From the cell containing the given text, extract its center point as [x, y] coordinate. 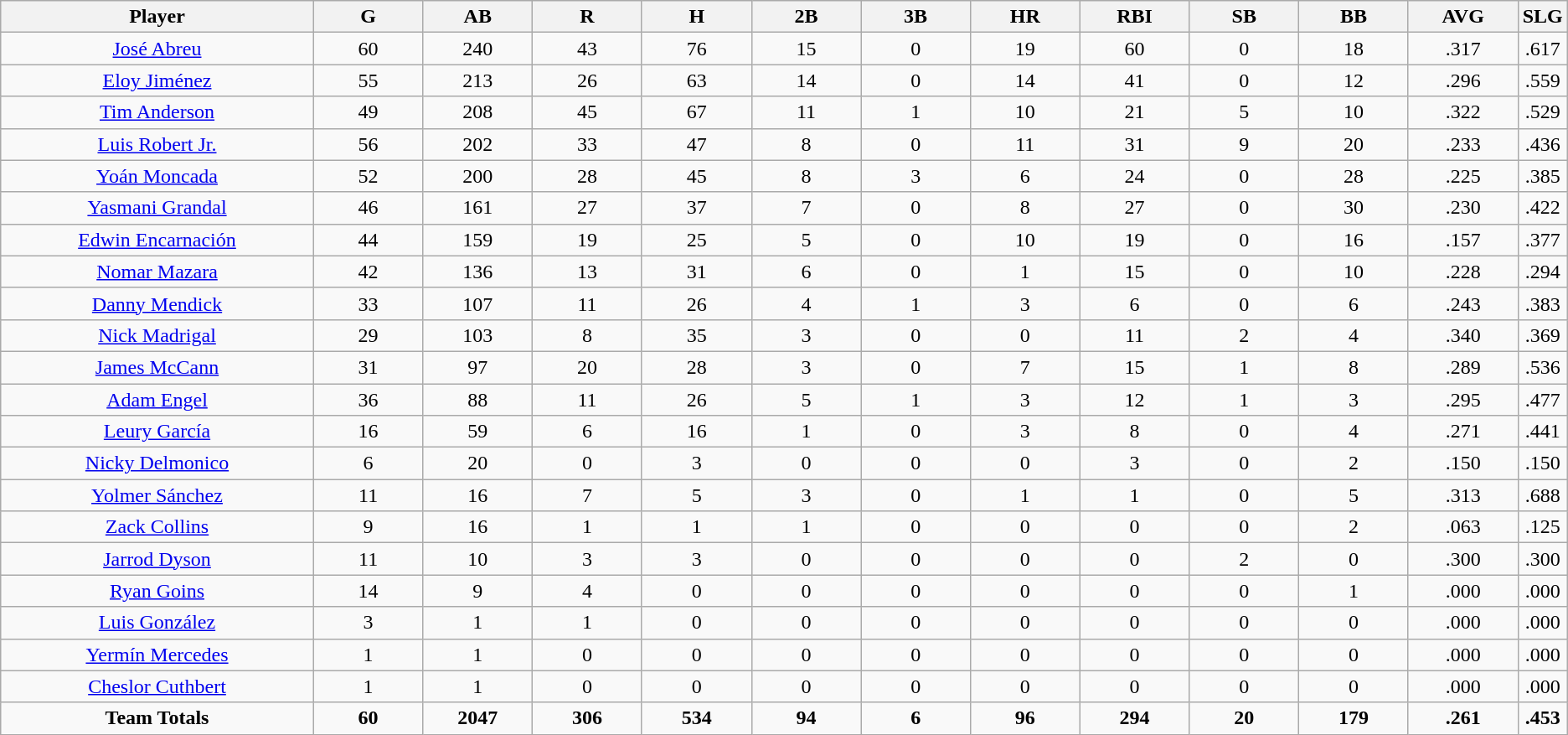
Luis González [157, 623]
.317 [1462, 49]
James McCann [157, 367]
Adam Engel [157, 400]
37 [697, 208]
.157 [1462, 240]
AVG [1462, 17]
SLG [1543, 17]
534 [697, 718]
Jarrod Dyson [157, 559]
96 [1025, 718]
200 [477, 176]
97 [477, 367]
208 [477, 112]
63 [697, 80]
.529 [1543, 112]
.385 [1543, 176]
Team Totals [157, 718]
35 [697, 335]
Leury García [157, 432]
.377 [1543, 240]
.369 [1543, 335]
202 [477, 144]
29 [369, 335]
Nicky Delmonico [157, 463]
25 [697, 240]
240 [477, 49]
.296 [1462, 80]
.688 [1543, 495]
.322 [1462, 112]
55 [369, 80]
2B [806, 17]
Cheslor Cuthbert [157, 686]
.289 [1462, 367]
.477 [1543, 400]
Nomar Mazara [157, 272]
.233 [1462, 144]
213 [477, 80]
47 [697, 144]
76 [697, 49]
Ryan Goins [157, 591]
Tim Anderson [157, 112]
SB [1245, 17]
44 [369, 240]
18 [1354, 49]
Player [157, 17]
BB [1354, 17]
13 [588, 272]
.125 [1543, 527]
103 [477, 335]
.295 [1462, 400]
.063 [1462, 527]
.340 [1462, 335]
AB [477, 17]
.261 [1462, 718]
294 [1134, 718]
.271 [1462, 432]
306 [588, 718]
.383 [1543, 303]
52 [369, 176]
Luis Robert Jr. [157, 144]
.441 [1543, 432]
42 [369, 272]
Nick Madrigal [157, 335]
G [369, 17]
43 [588, 49]
Zack Collins [157, 527]
HR [1025, 17]
3B [916, 17]
José Abreu [157, 49]
136 [477, 272]
.294 [1543, 272]
.436 [1543, 144]
.230 [1462, 208]
.228 [1462, 272]
Yermín Mercedes [157, 655]
Eloy Jiménez [157, 80]
161 [477, 208]
30 [1354, 208]
36 [369, 400]
.617 [1543, 49]
24 [1134, 176]
.243 [1462, 303]
46 [369, 208]
159 [477, 240]
94 [806, 718]
R [588, 17]
Yasmani Grandal [157, 208]
Edwin Encarnación [157, 240]
RBI [1134, 17]
56 [369, 144]
Danny Mendick [157, 303]
179 [1354, 718]
21 [1134, 112]
107 [477, 303]
59 [477, 432]
Yoán Moncada [157, 176]
.536 [1543, 367]
49 [369, 112]
67 [697, 112]
.453 [1543, 718]
41 [1134, 80]
.422 [1543, 208]
Yolmer Sánchez [157, 495]
.225 [1462, 176]
2047 [477, 718]
.559 [1543, 80]
.313 [1462, 495]
H [697, 17]
88 [477, 400]
